Return the [X, Y] coordinate for the center point of the cell that contains the specified text.  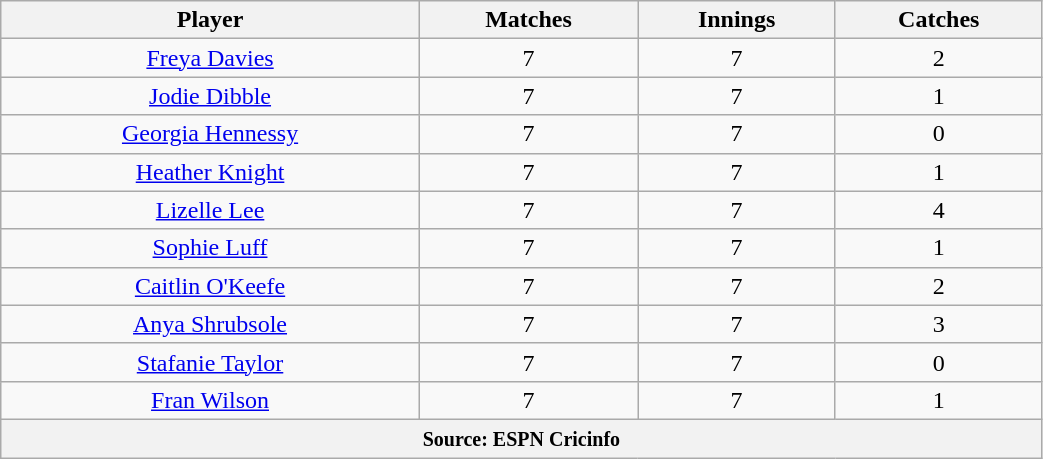
Matches [528, 20]
3 [938, 324]
Heather Knight [210, 172]
Player [210, 20]
Caitlin O'Keefe [210, 286]
Source: ESPN Cricinfo [522, 438]
Stafanie Taylor [210, 362]
Freya Davies [210, 58]
Catches [938, 20]
Anya Shrubsole [210, 324]
Jodie Dibble [210, 96]
Georgia Hennessy [210, 134]
Innings [737, 20]
4 [938, 210]
Lizelle Lee [210, 210]
Fran Wilson [210, 400]
Sophie Luff [210, 248]
